For the text-containing cell, return its midpoint in [X, Y] coordinate format. 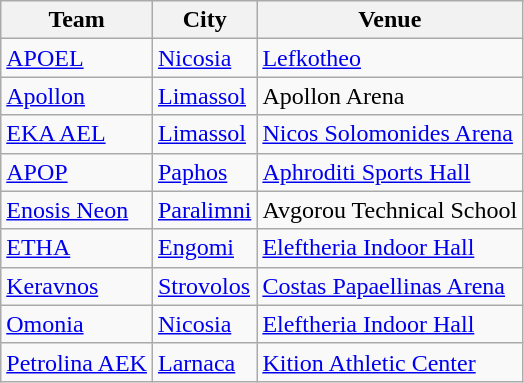
Nicos Solomonides Arena [390, 134]
APOEL [77, 58]
Costas Papaellinas Arena [390, 286]
ETHA [77, 248]
EKA AEL [77, 134]
Venue [390, 20]
Avgorou Technical School [390, 210]
Larnaca [204, 362]
Keravnos [77, 286]
Apollon [77, 96]
Apollon Arena [390, 96]
Petrolina AEK [77, 362]
Kition Athletic Center [390, 362]
Team [77, 20]
Engomi [204, 248]
City [204, 20]
Strovolos [204, 286]
APOP [77, 172]
Paralimni [204, 210]
Omonia [77, 324]
Aphroditi Sports Hall [390, 172]
Lefkotheo [390, 58]
Paphos [204, 172]
Enosis Neon [77, 210]
